Determine the [x, y] coordinate at the center of the cell enclosing the given text.  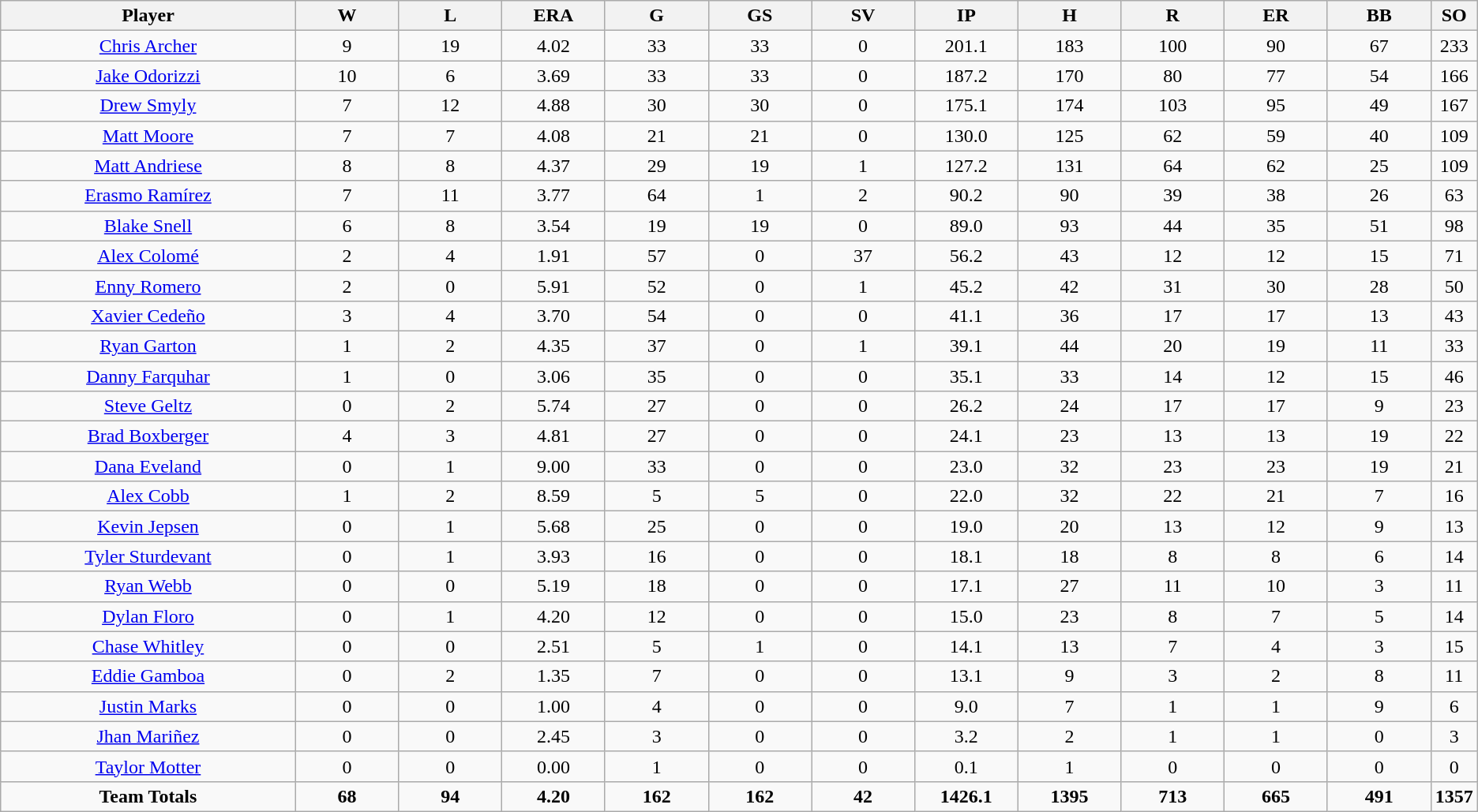
Player [148, 16]
125 [1069, 136]
18.1 [966, 556]
Alex Colomé [148, 256]
Matt Andriese [148, 166]
19.0 [966, 526]
3.69 [554, 76]
35.1 [966, 376]
L [450, 16]
Brad Boxberger [148, 436]
36 [1069, 316]
46 [1454, 376]
13.1 [966, 676]
28 [1379, 286]
175.1 [966, 106]
1.00 [554, 706]
167 [1454, 106]
1395 [1069, 796]
9.00 [554, 466]
67 [1379, 46]
Dylan Floro [148, 616]
5.19 [554, 586]
24.1 [966, 436]
77 [1276, 76]
5.91 [554, 286]
1357 [1454, 796]
4.35 [554, 346]
Alex Cobb [148, 496]
130.0 [966, 136]
Xavier Cedeño [148, 316]
Team Totals [148, 796]
0.1 [966, 766]
103 [1173, 106]
0.00 [554, 766]
Blake Snell [148, 226]
57 [657, 256]
BB [1379, 16]
H [1069, 16]
Taylor Motter [148, 766]
94 [450, 796]
22.0 [966, 496]
166 [1454, 76]
183 [1069, 46]
100 [1173, 46]
50 [1454, 286]
98 [1454, 226]
127.2 [966, 166]
40 [1379, 136]
Drew Smyly [148, 106]
170 [1069, 76]
Kevin Jepsen [148, 526]
W [347, 16]
3.2 [966, 736]
131 [1069, 166]
ERA [554, 16]
233 [1454, 46]
R [1173, 16]
665 [1276, 796]
Tyler Sturdevant [148, 556]
Jhan Mariñez [148, 736]
2.51 [554, 646]
4.81 [554, 436]
Ryan Garton [148, 346]
Steve Geltz [148, 406]
71 [1454, 256]
1426.1 [966, 796]
93 [1069, 226]
Erasmo Ramírez [148, 196]
ER [1276, 16]
95 [1276, 106]
26 [1379, 196]
4.02 [554, 46]
39.1 [966, 346]
Justin Marks [148, 706]
Enny Romero [148, 286]
29 [657, 166]
4.08 [554, 136]
Matt Moore [148, 136]
26.2 [966, 406]
89.0 [966, 226]
4.88 [554, 106]
713 [1173, 796]
174 [1069, 106]
3.54 [554, 226]
3.70 [554, 316]
24 [1069, 406]
90.2 [966, 196]
9.0 [966, 706]
52 [657, 286]
201.1 [966, 46]
63 [1454, 196]
38 [1276, 196]
Eddie Gamboa [148, 676]
3.77 [554, 196]
39 [1173, 196]
SO [1454, 16]
41.1 [966, 316]
4.37 [554, 166]
51 [1379, 226]
1.91 [554, 256]
Chase Whitley [148, 646]
SV [864, 16]
Ryan Webb [148, 586]
5.74 [554, 406]
49 [1379, 106]
GS [760, 16]
17.1 [966, 586]
15.0 [966, 616]
80 [1173, 76]
23.0 [966, 466]
68 [347, 796]
G [657, 16]
2.45 [554, 736]
Chris Archer [148, 46]
Danny Farquhar [148, 376]
IP [966, 16]
31 [1173, 286]
1.35 [554, 676]
14.1 [966, 646]
3.06 [554, 376]
3.93 [554, 556]
8.59 [554, 496]
5.68 [554, 526]
Jake Odorizzi [148, 76]
59 [1276, 136]
187.2 [966, 76]
491 [1379, 796]
56.2 [966, 256]
Dana Eveland [148, 466]
45.2 [966, 286]
